Identify which cell holds the provided text, then report its (X, Y) central coordinate. 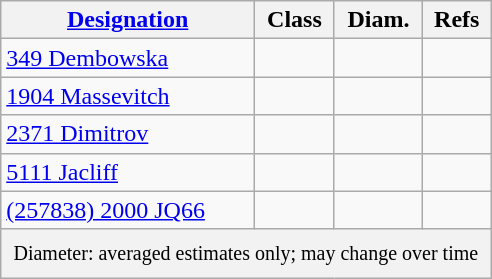
1904 Massevitch (128, 96)
(257838) 2000 JQ66 (128, 210)
349 Dembowska (128, 58)
Designation (128, 20)
Diameter: averaged estimates only; may change over time (246, 254)
2371 Dimitrov (128, 134)
Class (295, 20)
Diam. (378, 20)
5111 Jacliff (128, 172)
Refs (457, 20)
